Extract the (x, y) coordinate from the center of the cell holding the provided text.  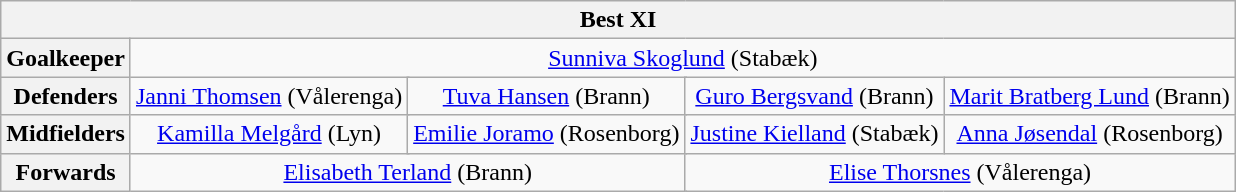
Emilie Joramo (Rosenborg) (546, 134)
Elise Thorsnes (Vålerenga) (960, 172)
Goalkeeper (66, 58)
Elisabeth Terland (Brann) (407, 172)
Defenders (66, 96)
Kamilla Melgård (Lyn) (268, 134)
Anna Jøsendal (Rosenborg) (1090, 134)
Tuva Hansen (Brann) (546, 96)
Midfielders (66, 134)
Forwards (66, 172)
Guro Bergsvand (Brann) (814, 96)
Marit Bratberg Lund (Brann) (1090, 96)
Sunniva Skoglund (Stabæk) (682, 58)
Best XI (618, 20)
Janni Thomsen (Vålerenga) (268, 96)
Justine Kielland (Stabæk) (814, 134)
